Detect which cell encompasses the target text, then output its (x, y) center coordinate. 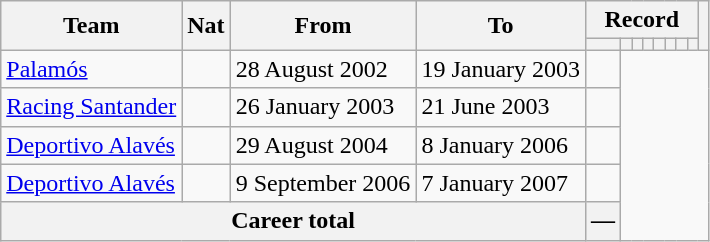
From (323, 26)
Palamós (92, 69)
To (501, 26)
7 January 2007 (501, 183)
26 January 2003 (323, 107)
Team (92, 26)
28 August 2002 (323, 69)
9 September 2006 (323, 183)
8 January 2006 (501, 145)
21 June 2003 (501, 107)
— (604, 221)
19 January 2003 (501, 69)
Racing Santander (92, 107)
Nat (206, 26)
Career total (294, 221)
29 August 2004 (323, 145)
Record (642, 20)
